Search for the cell housing the specified text and yield its [x, y] center coordinate. 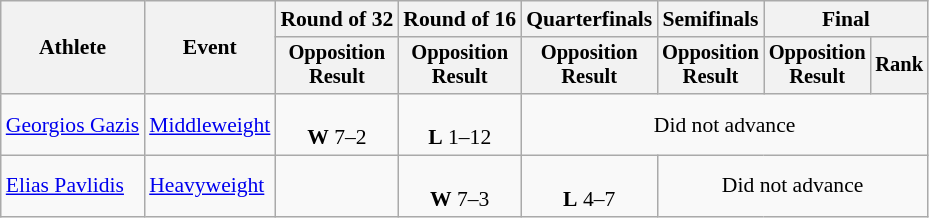
Elias Pavlidis [72, 186]
Quarterfinals [589, 19]
W 7–2 [336, 124]
Semifinals [710, 19]
Athlete [72, 48]
Georgios Gazis [72, 124]
Round of 16 [460, 19]
Final [846, 19]
Heavyweight [210, 186]
L 4–7 [589, 186]
Rank [899, 66]
W 7–3 [460, 186]
Event [210, 48]
L 1–12 [460, 124]
Middleweight [210, 124]
Round of 32 [336, 19]
